Return the (X, Y) coordinate for the center point of the cell that contains the specified text.  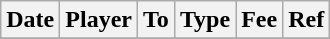
To (156, 20)
Fee (260, 20)
Player (99, 20)
Type (204, 20)
Ref (306, 20)
Date (30, 20)
